Return (X, Y) of the center of cell containing provided text 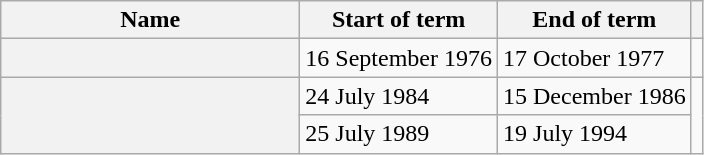
End of term (595, 20)
Name (150, 20)
15 December 1986 (595, 96)
Start of term (399, 20)
24 July 1984 (399, 96)
19 July 1994 (595, 134)
17 October 1977 (595, 58)
16 September 1976 (399, 58)
25 July 1989 (399, 134)
